Identify which cell holds the provided text, then report its (x, y) central coordinate. 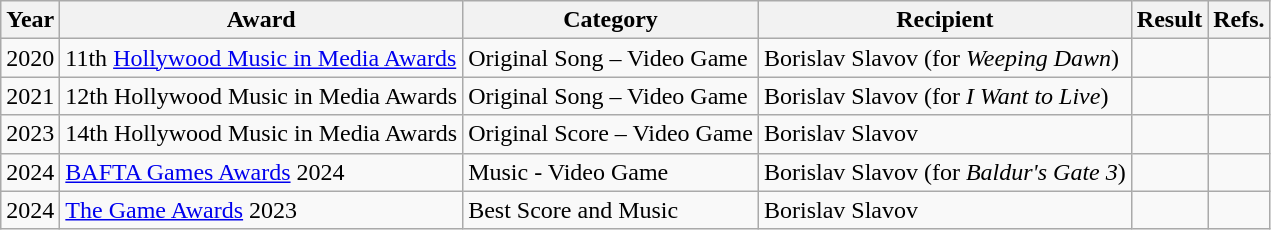
14th Hollywood Music in Media Awards (262, 134)
Music - Video Game (611, 172)
BAFTA Games Awards 2024 (262, 172)
2021 (30, 96)
Original Score – Video Game (611, 134)
Award (262, 20)
The Game Awards 2023 (262, 210)
Borislav Slavov (for Baldur's Gate 3) (944, 172)
Year (30, 20)
Best Score and Music (611, 210)
2020 (30, 58)
Result (1169, 20)
Recipient (944, 20)
11th Hollywood Music in Media Awards (262, 58)
Borislav Slavov (for Weeping Dawn) (944, 58)
Category (611, 20)
2023 (30, 134)
12th Hollywood Music in Media Awards (262, 96)
Borislav Slavov (for I Want to Live) (944, 96)
Refs. (1239, 20)
